Provide the (X, Y) coordinate of the cell's center where the given text is located.  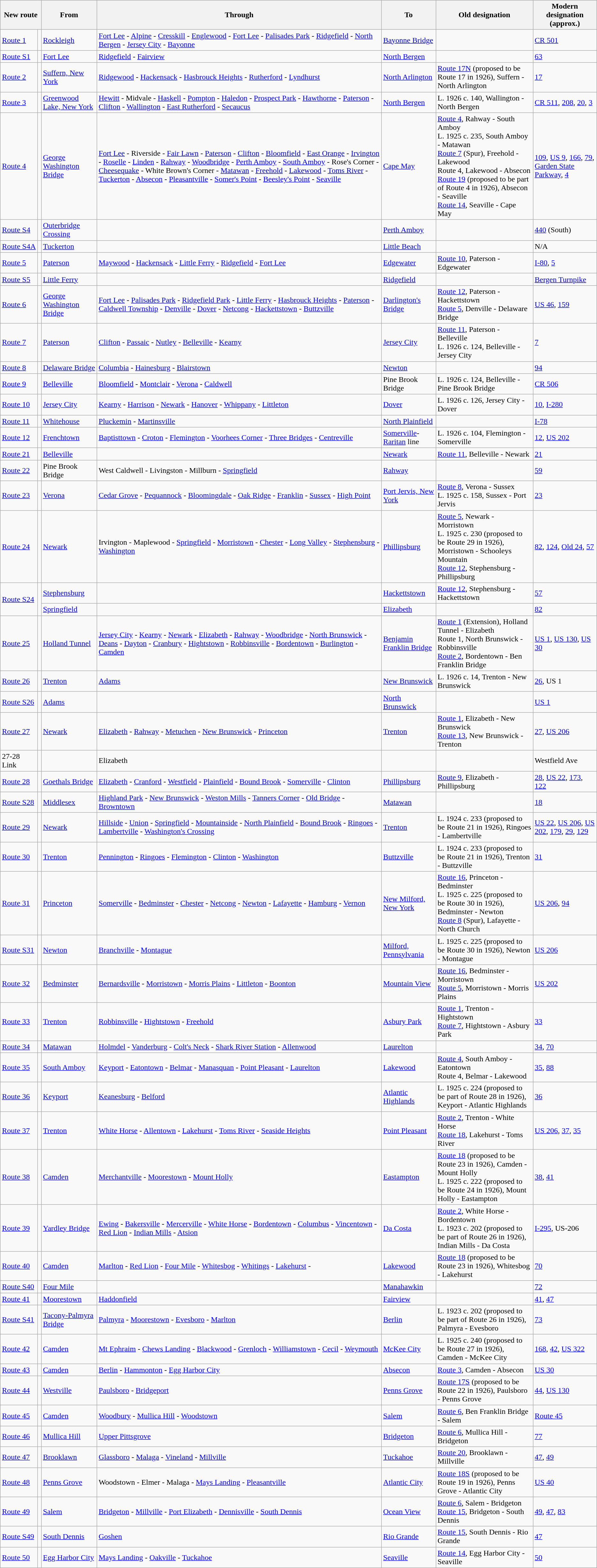
South Amboy (69, 1067)
Route 16, Bedminster - MorristownRoute 5, Morristown - Morris Plains (484, 983)
L. 1925 c. 224 (proposed to be part of Route 28 in 1926), Keyport - Atlantic Highlands (484, 1097)
US 30 (565, 1370)
Seaville (409, 1557)
New Milford, New York (409, 903)
Route 12 (19, 438)
21 (565, 454)
Moorestown (69, 1299)
Holland Tunnel (69, 643)
Route 41 (19, 1299)
Tuckerton (69, 246)
Port Jervis, New York (409, 496)
US 1 (565, 702)
L. 1925 c. 225 (proposed to be Route 30 in 1926), Newton - Montague (484, 950)
Fairview (409, 1299)
Bridgeton (409, 1437)
Route S41 (19, 1320)
South Dennis (69, 1537)
72 (565, 1287)
Route 44 (19, 1391)
CR 506 (565, 384)
Route S31 (19, 950)
Goethals Bridge (69, 781)
L. 1926 c. 124, Belleville - Pine Brook Bridge (484, 384)
Route 36 (19, 1097)
Laurelton (409, 1047)
To (409, 15)
Bergen Turnpike (565, 279)
94 (565, 367)
Hackettstown (409, 593)
Route 42 (19, 1349)
Woodbury - Mullica Hill - Woodstown (239, 1415)
Mays Landing - Oakville - Tuckahoe (239, 1557)
Route 9, Elizabeth - Phillipsburg (484, 781)
US 40 (565, 1482)
Route 20, Brooklawn - Millville (484, 1457)
Route 11, Paterson - BellevilleL. 1926 c. 124, Belleville - Jersey City (484, 342)
168, 42, US 322 (565, 1349)
Route S28 (19, 802)
L. 1924 c. 233 (proposed to be Route 21 in 1926), Ringoes - Lambertville (484, 827)
I-78 (565, 421)
Route 46 (19, 1437)
White Horse - Allentown - Lakehurst - Toms River - Seaside Heights (239, 1130)
63 (565, 56)
Mt Ephraim - Chews Landing - Blackwood - Grenloch - Williamstown - Cecil - Weymouth (239, 1349)
Hewitt - Midvale - Haskell - Pompton - Haledon - Prospect Park - Hawthorne - Paterson - Clifton - Wallington - East Rutherford - Secaucus (239, 102)
Upper Pittsgrove (239, 1437)
Route 37 (19, 1130)
Bridgeton - Millville - Port Elizabeth - Dennisville - South Dennis (239, 1512)
Atlantic City (409, 1482)
27-28 Link (19, 761)
Elizabeth - Rahway - Metuchen - New Brunswick - Princeton (239, 731)
Route 25 (19, 643)
Delaware Bridge (69, 367)
Route 14, Egg Harbor City - Seaville (484, 1557)
Route 10, Paterson - Edgewater (484, 263)
Bedminster (69, 983)
L. 1926 c. 104, Flemington - Somerville (484, 438)
Ocean View (409, 1512)
Route 9 (19, 384)
Yardley Bridge (69, 1228)
Benjamin Franklin Bridge (409, 643)
N/A (565, 246)
Ridgefield (409, 279)
Atlantic Highlands (409, 1097)
27, US 206 (565, 731)
Route 17S (proposed to be Route 22 in 1926), Paulsboro - Penns Grove (484, 1391)
Berlin - Hammonton - Egg Harbor City (239, 1370)
North Plainfield (409, 421)
Fort Lee (69, 56)
Rockleigh (69, 40)
Route 2, Trenton - White HorseRoute 18, Lakehurst - Toms River (484, 1130)
Woodstown - Elmer - Malaga - Mays Landing - Pleasantville (239, 1482)
Keyport - Eatontown - Belmar - Manasquan - Point Pleasant - Laurelton (239, 1067)
Route 28 (19, 781)
7 (565, 342)
Route 1, Elizabeth - New BrunswickRoute 13, New Brunswick - Trenton (484, 731)
Route 4, South Amboy - EatontownRoute 4, Belmar - Lakewood (484, 1067)
Route 10 (19, 405)
Buttzville (409, 857)
Little Beach (409, 246)
Edgewater (409, 263)
Route 22 (19, 470)
Route 17N (proposed to be Route 17 in 1926), Suffern - North Arlington (484, 77)
Ewing - Bakersville - Mercerville - White Horse - Bordentown - Columbus - Vincentown - Red Lion - Indian Mills - Atsion (239, 1228)
Columbia - Hainesburg - Blairstown (239, 367)
Darlington's Bridge (409, 304)
Westfield Ave (565, 761)
Mountain View (409, 983)
US 206, 94 (565, 903)
Route 34 (19, 1047)
57 (565, 593)
Route 49 (19, 1512)
50 (565, 1557)
59 (565, 470)
82 (565, 609)
Route 16, Princeton - BedminsterL. 1925 c. 225 (proposed to be Route 30 in 1926), Bedminster - NewtonRoute 8 (Spur), Lafayette - North Church (484, 903)
Keyport (69, 1097)
Route 27 (19, 731)
Route 18 (proposed to be Route 23 in 1926), Camden - Mount HollyL. 1925 c. 222 (proposed to be Route 24 in 1926), Mount Holly - Eastampton (484, 1177)
US 206, 37, 35 (565, 1130)
35, 88 (565, 1067)
From (69, 15)
Route 5, Newark - MorristownL. 1925 c. 230 (proposed to be Route 29 in 1926), Morristown - Schooleys MountainRoute 12, Stephensburg - Phillipsburg (484, 546)
Dover (409, 405)
Tacony-Palmyra Bridge (69, 1320)
Maywood - Hackensack - Little Ferry - Ridgefield - Fort Lee (239, 263)
10, I-280 (565, 405)
Ridgefield - Fairview (239, 56)
Greenwood Lake, New York (69, 102)
Frenchtown (69, 438)
Milford, Pennsylvania (409, 950)
US 202 (565, 983)
US 46, 159 (565, 304)
Route 3 (19, 102)
26, US 1 (565, 681)
US 22, US 206, US 202, 179, 29, 129 (565, 827)
Route 6, Mullica Hill - Bridgeton (484, 1437)
L. 1926 c. 14, Trenton - New Brunswick (484, 681)
Bayonne Bridge (409, 40)
Route 33 (19, 1022)
Keanesburg - Belford (239, 1097)
Branchville - Montague (239, 950)
38, 41 (565, 1177)
West Caldwell - Livingston - Millburn - Springfield (239, 470)
Route 12, Stephensburg - Hackettstown (484, 593)
18 (565, 802)
Point Pleasant (409, 1130)
Somerville-Raritan line (409, 438)
47, 49 (565, 1457)
Manahawkin (409, 1287)
Route 1 (19, 40)
Irvington - Maplewood - Springfield - Morristown - Chester - Long Valley - Stephensburg - Washington (239, 546)
Old designation (484, 15)
North Arlington (409, 77)
Elizabeth - Cranford - Westfield - Plainfield - Bound Brook - Somerville - Clinton (239, 781)
Route 1 (Extension), Holland Tunnel - ElizabethRoute 1, North Brunswick - RobbinsvilleRoute 2, Bordentown - Ben Franklin Bridge (484, 643)
Pennington - Ringoes - Flemington - Clinton - Washington (239, 857)
Bloomfield - Montclair - Verona - Caldwell (239, 384)
Route 40 (19, 1266)
Asbury Park (409, 1022)
Route 31 (19, 903)
Route 39 (19, 1228)
Goshen (239, 1537)
Berlin (409, 1320)
33 (565, 1022)
Route S26 (19, 702)
Little Ferry (69, 279)
L. 1926 c. 140, Wallington - North Bergen (484, 102)
Route 35 (19, 1067)
Kearny - Harrison - Newark - Hanover - Whippany - Littleton (239, 405)
Route S4 (19, 230)
Absecon (409, 1370)
Route S40 (19, 1287)
Cape May (409, 166)
77 (565, 1437)
Whitehouse (69, 421)
Route 12, Paterson - HackettstownRoute 5, Denville - Delaware Bridge (484, 304)
McKee City (409, 1349)
28, US 22, 173, 122 (565, 781)
Route 3, Camden - Absecon (484, 1370)
Route S49 (19, 1537)
Route 43 (19, 1370)
Princeton (69, 903)
L. 1926 c. 126, Jersey City - Dover (484, 405)
Route 11, Belleville - Newark (484, 454)
Route 21 (19, 454)
Springfield (69, 609)
Route S1 (19, 56)
Route 30 (19, 857)
Route 18 (proposed to be Route 23 in 1926), Whitesbog - Lakehurst (484, 1266)
Mullica Hill (69, 1437)
Stephensburg (69, 593)
Route 6 (19, 304)
Highland Park - New Brunswick - Weston Mills - Tanners Corner - Old Bridge - Browntown (239, 802)
CR 511, 208, 20, 3 (565, 102)
New route (21, 15)
Route 47 (19, 1457)
Merchantville - Moorestown - Mount Holly (239, 1177)
Route 29 (19, 827)
17 (565, 77)
44, US 130 (565, 1391)
New Brunswick (409, 681)
Route 11 (19, 421)
Route 23 (19, 496)
34, 70 (565, 1047)
Modern designation (approx.) (565, 15)
Route 6, Salem - BridgetonRoute 15, Bridgeton - South Dennis (484, 1512)
Outerbridge Crossing (69, 230)
L. 1923 c. 202 (proposed to be part of Route 26 in 1926), Palmyra - Evesboro (484, 1320)
Paulsboro - Bridgeport (239, 1391)
Pluckemin - Martinsville (239, 421)
Clifton - Passaic - Nutley - Belleville - Kearny (239, 342)
L. 1924 c. 233 (proposed to be Route 21 in 1926), Trenton - Buttzville (484, 857)
Route 50 (19, 1557)
Route 26 (19, 681)
Route 8 (19, 367)
31 (565, 857)
Route 7 (19, 342)
440 (South) (565, 230)
Eastampton (409, 1177)
36 (565, 1097)
12, US 202 (565, 438)
47 (565, 1537)
Cedar Grove - Pequannock - Bloomingdale - Oak Ridge - Franklin - Sussex - High Point (239, 496)
Route 2, White Horse - BordentownL. 1923 c. 202 (proposed to be part of Route 26 in 1926), Indian Mills - Da Costa (484, 1228)
Route 32 (19, 983)
Route 2 (19, 77)
Hillside - Union - Springfield - Mountainside - North Plainfield - Bound Brook - Ringoes - Lambertville - Washington's Crossing (239, 827)
I-295, US-206 (565, 1228)
Suffern, New York (69, 77)
US 1, US 130, US 30 (565, 643)
North Brunswick (409, 702)
Robbinsville - Hightstown - Freehold (239, 1022)
41, 47 (565, 1299)
Brooklawn (69, 1457)
Haddonfield (239, 1299)
Tuckahoe (409, 1457)
Holmdel - Vanderburg - Colt's Neck - Shark River Station - Allenwood (239, 1047)
Route 8, Verona - SussexL. 1925 c. 158, Sussex - Port Jervis (484, 496)
Perth Amboy (409, 230)
Somerville - Bedminster - Chester - Netcong - Newton - Lafayette - Hamburg - Vernon (239, 903)
Route 18S (proposed to be Route 19 in 1926), Penns Grove - Atlantic City (484, 1482)
Route S5 (19, 279)
Middlesex (69, 802)
Through (239, 15)
L. 1925 c. 240 (proposed to be Route 27 in 1926), Camden - McKee City (484, 1349)
Glassboro - Malaga - Vineland - Millville (239, 1457)
Ridgewood - Hackensack - Hasbrouck Heights - Rutherford - Lyndhurst (239, 77)
Palmyra - Moorestown - Evesboro - Marlton (239, 1320)
Route 48 (19, 1482)
49, 47, 83 (565, 1512)
Route 6, Ben Franklin Bridge - Salem (484, 1415)
Route 24 (19, 546)
Four Mile (69, 1287)
Marlton - Red Lion - Four Mile - Whitesbog - Whitings - Lakehurst - (239, 1266)
I-80, 5 (565, 263)
Egg Harbor City (69, 1557)
US 206 (565, 950)
Route S4A (19, 246)
23 (565, 496)
70 (565, 1266)
Route 5 (19, 263)
109, US 9, 166, 79, Garden State Parkway, 4 (565, 166)
CR 501 (565, 40)
Bernardsville - Morristown - Morris Plains - Littleton - Boonton (239, 983)
Rio Grande (409, 1537)
Route 1, Trenton - HightstownRoute 7, Hightstown - Asbury Park (484, 1022)
82, 124, Old 24, 57 (565, 546)
Fort Lee - Alpine - Cresskill - Englewood - Fort Lee - Palisades Park - Ridgefield - North Bergen - Jersey City - Bayonne (239, 40)
Route S24 (19, 599)
73 (565, 1320)
Rahway (409, 470)
Westville (69, 1391)
Route 4 (19, 166)
Baptisttown - Croton - Flemington - Voorhees Corner - Three Bridges - Centreville (239, 438)
Route 38 (19, 1177)
Da Costa (409, 1228)
Verona (69, 496)
Route 15, South Dennis - Rio Grande (484, 1537)
